Identify which cell holds the provided text, then report its [X, Y] central coordinate. 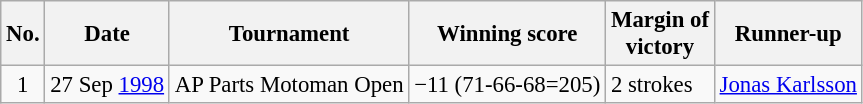
Winning score [508, 34]
No. [23, 34]
27 Sep 1998 [107, 85]
Date [107, 34]
2 strokes [660, 85]
AP Parts Motoman Open [288, 85]
−11 (71-66-68=205) [508, 85]
Tournament [288, 34]
Jonas Karlsson [788, 85]
1 [23, 85]
Margin ofvictory [660, 34]
Runner-up [788, 34]
